Search for the cell housing the specified text and yield its (x, y) center coordinate. 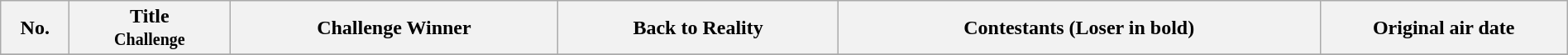
TitleChallenge (150, 28)
Back to Reality (698, 28)
No. (35, 28)
Original air date (1444, 28)
Challenge Winner (394, 28)
Contestants (Loser in bold) (1078, 28)
